For the text-containing cell, return its midpoint in [X, Y] coordinate format. 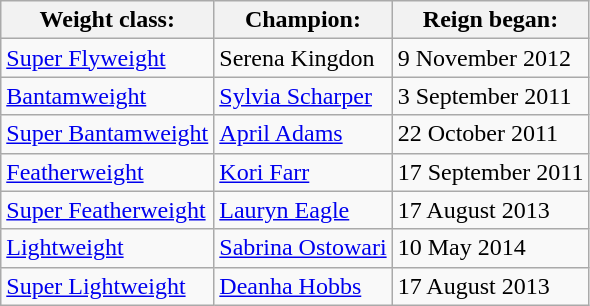
Bantamweight [108, 96]
3 September 2011 [490, 96]
Super Lightweight [108, 286]
Champion: [303, 20]
Reign began: [490, 20]
22 October 2011 [490, 134]
Deanha Hobbs [303, 286]
Kori Farr [303, 172]
9 November 2012 [490, 58]
Sylvia Scharper [303, 96]
Super Flyweight [108, 58]
Lauryn Eagle [303, 210]
17 September 2011 [490, 172]
Sabrina Ostowari [303, 248]
Featherweight [108, 172]
10 May 2014 [490, 248]
Super Bantamweight [108, 134]
Lightweight [108, 248]
Super Featherweight [108, 210]
Serena Kingdon [303, 58]
Weight class: [108, 20]
April Adams [303, 134]
